Capture the cell that displays the provided text and extract its (x, y) central coordinate. 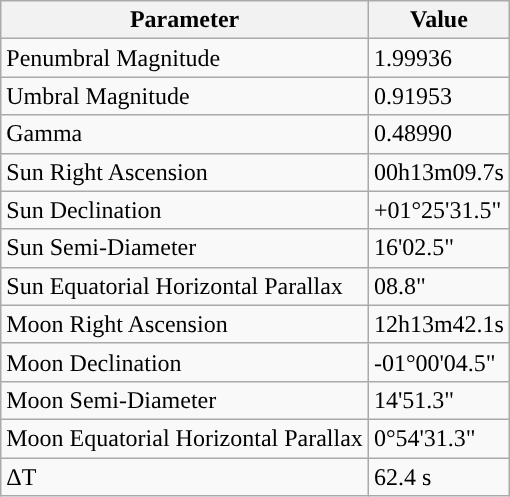
08.8" (438, 286)
Gamma (185, 134)
62.4 s (438, 477)
Sun Equatorial Horizontal Parallax (185, 286)
12h13m42.1s (438, 324)
Sun Semi-Diameter (185, 248)
0°54'31.3" (438, 438)
1.99936 (438, 58)
+01°25'31.5" (438, 210)
Moon Equatorial Horizontal Parallax (185, 438)
ΔT (185, 477)
00h13m09.7s (438, 172)
Moon Semi-Diameter (185, 400)
-01°00'04.5" (438, 362)
Umbral Magnitude (185, 96)
14'51.3" (438, 400)
Value (438, 20)
Moon Declination (185, 362)
Sun Right Ascension (185, 172)
Moon Right Ascension (185, 324)
0.48990 (438, 134)
Sun Declination (185, 210)
16'02.5" (438, 248)
Parameter (185, 20)
0.91953 (438, 96)
Penumbral Magnitude (185, 58)
